Return the (X, Y) coordinate for the center point of the cell that contains the specified text.  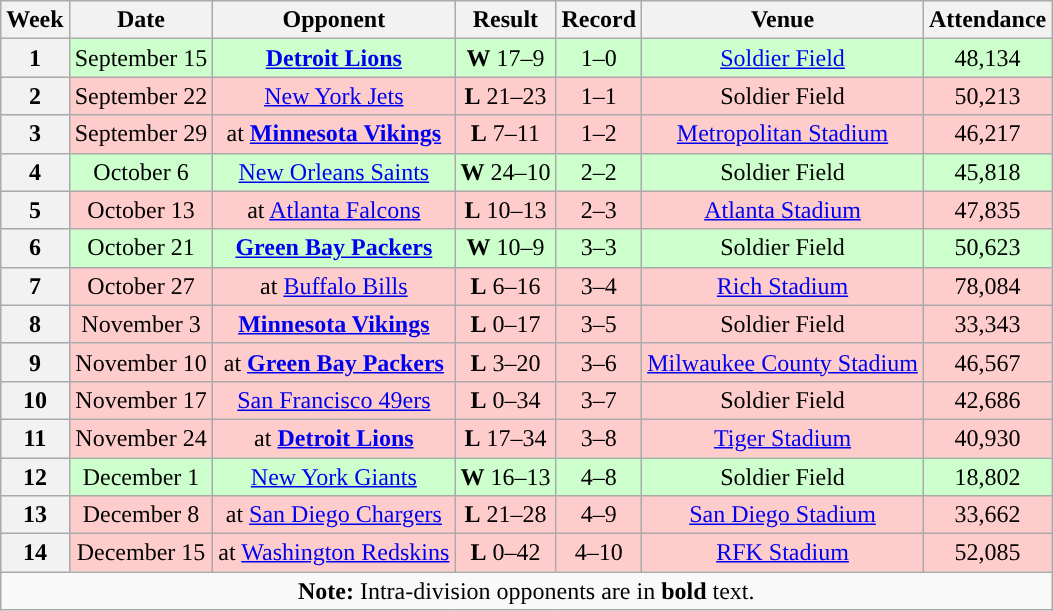
L 6–16 (506, 286)
October 13 (141, 210)
RFK Stadium (783, 553)
Green Bay Packers (334, 248)
New York Jets (334, 96)
7 (35, 286)
November 3 (141, 324)
13 (35, 515)
October 21 (141, 248)
45,818 (987, 172)
Date (141, 20)
L 0–34 (506, 400)
3 (35, 134)
December 8 (141, 515)
4 (35, 172)
L 7–11 (506, 134)
Week (35, 20)
Attendance (987, 20)
6 (35, 248)
3–6 (599, 362)
8 (35, 324)
1–2 (599, 134)
October 27 (141, 286)
L 21–23 (506, 96)
San Francisco 49ers (334, 400)
W 10–9 (506, 248)
50,213 (987, 96)
3–7 (599, 400)
11 (35, 438)
4–8 (599, 477)
78,084 (987, 286)
Tiger Stadium (783, 438)
L 0–42 (506, 553)
September 22 (141, 96)
2–2 (599, 172)
December 1 (141, 477)
3–8 (599, 438)
2 (35, 96)
November 24 (141, 438)
Milwaukee County Stadium (783, 362)
48,134 (987, 58)
Note: Intra-division opponents are in bold text. (526, 591)
9 (35, 362)
2–3 (599, 210)
47,835 (987, 210)
5 (35, 210)
33,662 (987, 515)
L 10–13 (506, 210)
10 (35, 400)
New Orleans Saints (334, 172)
Metropolitan Stadium (783, 134)
Detroit Lions (334, 58)
at Washington Redskins (334, 553)
W 17–9 (506, 58)
46,217 (987, 134)
at Buffalo Bills (334, 286)
L 21–28 (506, 515)
12 (35, 477)
L 17–34 (506, 438)
at Green Bay Packers (334, 362)
3–4 (599, 286)
50,623 (987, 248)
W 24–10 (506, 172)
1–1 (599, 96)
September 29 (141, 134)
42,686 (987, 400)
W 16–13 (506, 477)
New York Giants (334, 477)
L 3–20 (506, 362)
Rich Stadium (783, 286)
November 17 (141, 400)
at Detroit Lions (334, 438)
Record (599, 20)
3–3 (599, 248)
Opponent (334, 20)
33,343 (987, 324)
1 (35, 58)
at Atlanta Falcons (334, 210)
September 15 (141, 58)
Venue (783, 20)
4–9 (599, 515)
at San Diego Chargers (334, 515)
at Minnesota Vikings (334, 134)
1–0 (599, 58)
October 6 (141, 172)
18,802 (987, 477)
3–5 (599, 324)
Result (506, 20)
4–10 (599, 553)
Minnesota Vikings (334, 324)
46,567 (987, 362)
52,085 (987, 553)
40,930 (987, 438)
14 (35, 553)
November 10 (141, 362)
December 15 (141, 553)
L 0–17 (506, 324)
San Diego Stadium (783, 515)
Atlanta Stadium (783, 210)
